Return the (x, y) coordinate for the center point of the cell that contains the specified text.  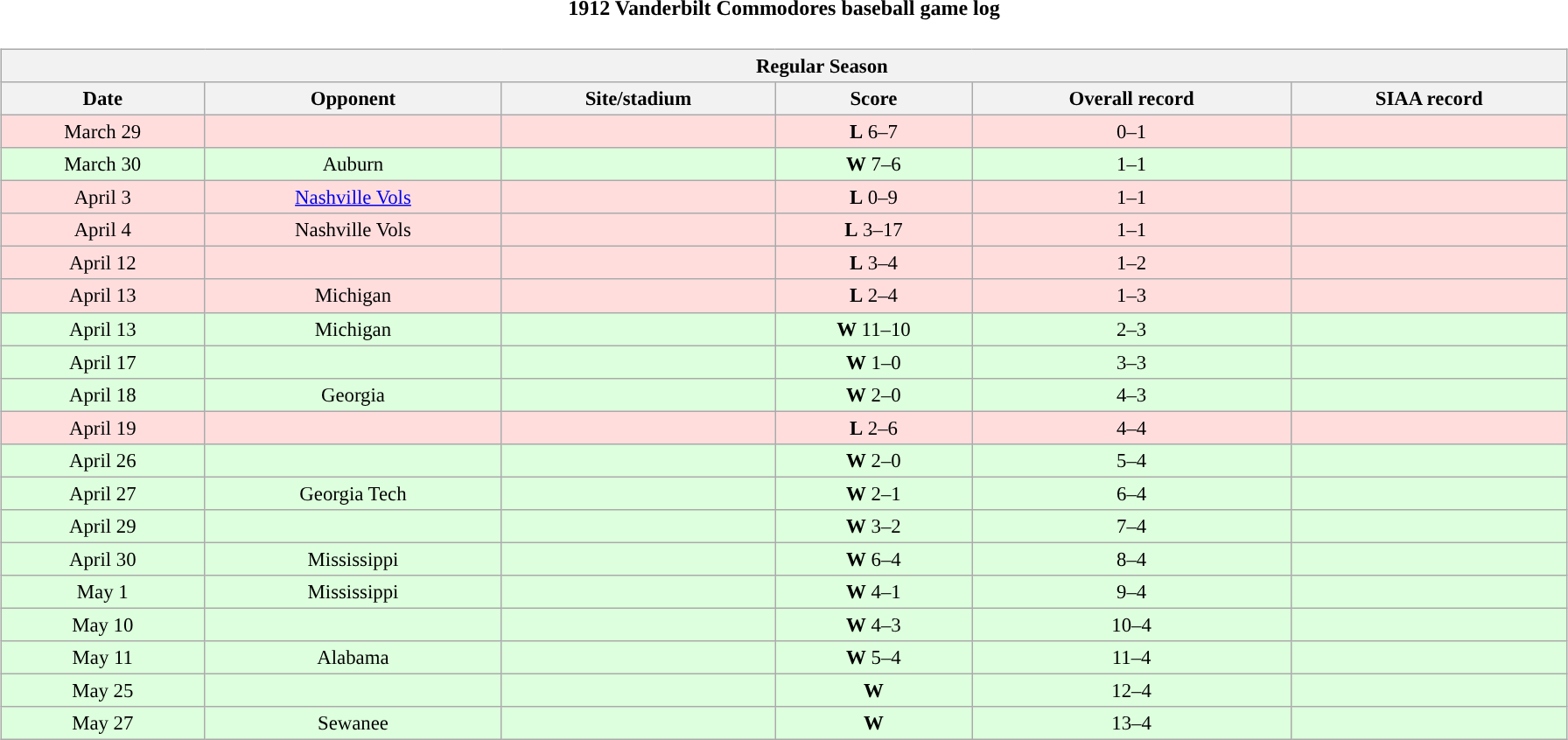
5–4 (1131, 460)
W 5–4 (873, 658)
Auburn (353, 164)
April 26 (103, 460)
April 27 (103, 493)
12–4 (1131, 691)
April 12 (103, 263)
April 29 (103, 527)
Regular Season (784, 66)
L 2–4 (873, 296)
May 25 (103, 691)
Date (103, 99)
W 1–0 (873, 362)
April 17 (103, 362)
May 27 (103, 723)
4–4 (1131, 428)
L 0–9 (873, 198)
April 4 (103, 230)
Overall record (1131, 99)
April 30 (103, 559)
9–4 (1131, 592)
1–2 (1131, 263)
W 4–1 (873, 592)
W 11–10 (873, 329)
April 18 (103, 394)
4–3 (1131, 394)
W 2–1 (873, 493)
Georgia (353, 394)
Alabama (353, 658)
W 6–4 (873, 559)
3–3 (1131, 362)
Site/stadium (639, 99)
W 7–6 (873, 164)
W 3–2 (873, 527)
10–4 (1131, 625)
Opponent (353, 99)
13–4 (1131, 723)
March 29 (103, 131)
L 2–6 (873, 428)
Score (873, 99)
6–4 (1131, 493)
L 3–4 (873, 263)
May 10 (103, 625)
Georgia Tech (353, 493)
March 30 (103, 164)
0–1 (1131, 131)
11–4 (1131, 658)
April 19 (103, 428)
April 3 (103, 198)
L 6–7 (873, 131)
8–4 (1131, 559)
7–4 (1131, 527)
2–3 (1131, 329)
Sewanee (353, 723)
W 4–3 (873, 625)
May 1 (103, 592)
May 11 (103, 658)
L 3–17 (873, 230)
1–3 (1131, 296)
SIAA record (1429, 99)
